Identify which cell holds the provided text, then report its [X, Y] central coordinate. 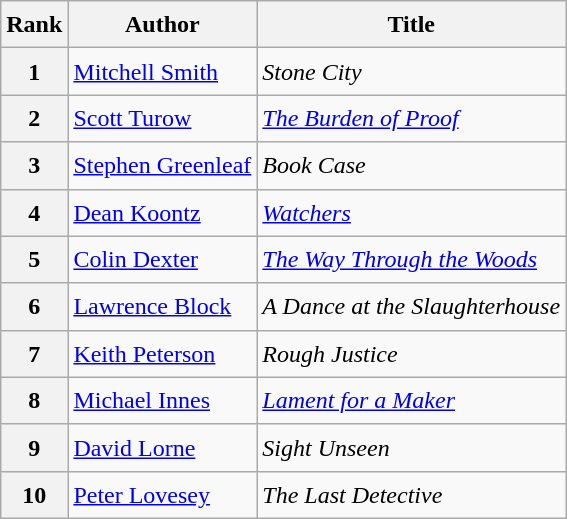
Book Case [412, 166]
4 [34, 212]
Dean Koontz [162, 212]
Watchers [412, 212]
Scott Turow [162, 118]
8 [34, 400]
5 [34, 260]
A Dance at the Slaughterhouse [412, 306]
1 [34, 72]
Rough Justice [412, 354]
2 [34, 118]
Lament for a Maker [412, 400]
Keith Peterson [162, 354]
Rank [34, 24]
7 [34, 354]
The Way Through the Woods [412, 260]
David Lorne [162, 448]
Mitchell Smith [162, 72]
Michael Innes [162, 400]
3 [34, 166]
The Burden of Proof [412, 118]
Author [162, 24]
Sight Unseen [412, 448]
9 [34, 448]
The Last Detective [412, 494]
Title [412, 24]
Stone City [412, 72]
Peter Lovesey [162, 494]
Colin Dexter [162, 260]
6 [34, 306]
10 [34, 494]
Lawrence Block [162, 306]
Stephen Greenleaf [162, 166]
